Pinpoint the cell where the given text exists, returning its (x, y) midpoint coordinate. 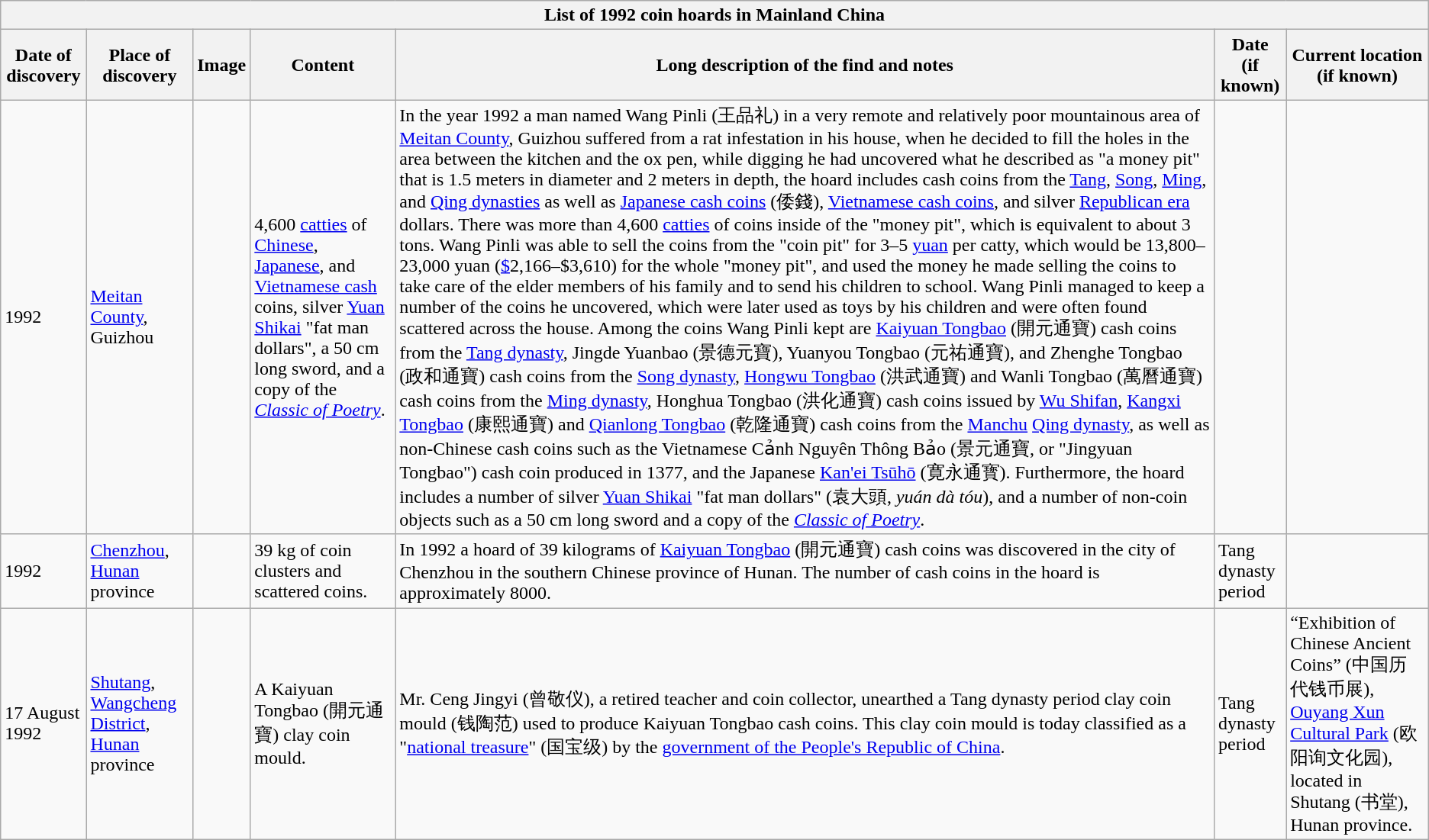
39 kg of coin clusters and scattered coins. (323, 571)
Place of discovery (140, 65)
A Kaiyuan Tongbao (開元通寶) clay coin mould. (323, 723)
Shutang, Wangcheng District, Hunan province (140, 723)
Image (221, 65)
Long description of the find and notes (805, 65)
“Exhibition of Chinese Ancient Coins” (中国历代钱币展), Ouyang Xun Cultural Park (欧阳询文化园), located in Shutang (书堂), Hunan province. (1357, 723)
Date of discovery (44, 65)
Chenzhou, Hunan province (140, 571)
Current location(if known) (1357, 65)
Meitan County, Guizhou (140, 317)
17 August 1992 (44, 723)
Content (323, 65)
List of 1992 coin hoards in Mainland China (714, 15)
Date(if known) (1250, 65)
